Capture the cell that displays the provided text and extract its (x, y) central coordinate. 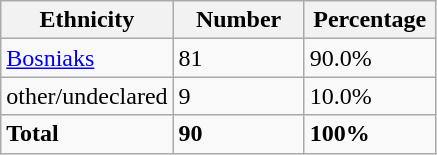
Bosniaks (87, 58)
other/undeclared (87, 96)
Total (87, 134)
Ethnicity (87, 20)
10.0% (370, 96)
Percentage (370, 20)
90.0% (370, 58)
81 (238, 58)
9 (238, 96)
90 (238, 134)
100% (370, 134)
Number (238, 20)
